Detect which cell encompasses the target text, then output its [x, y] center coordinate. 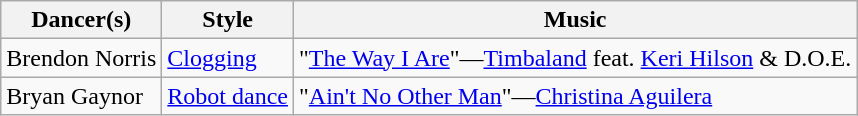
Dancer(s) [82, 20]
Clogging [228, 58]
Style [228, 20]
"The Way I Are"—Timbaland feat. Keri Hilson & D.O.E. [574, 58]
Music [574, 20]
Robot dance [228, 96]
Brendon Norris [82, 58]
"Ain't No Other Man"—Christina Aguilera [574, 96]
Bryan Gaynor [82, 96]
